Extract the (X, Y) coordinate from the center of the cell holding the provided text.  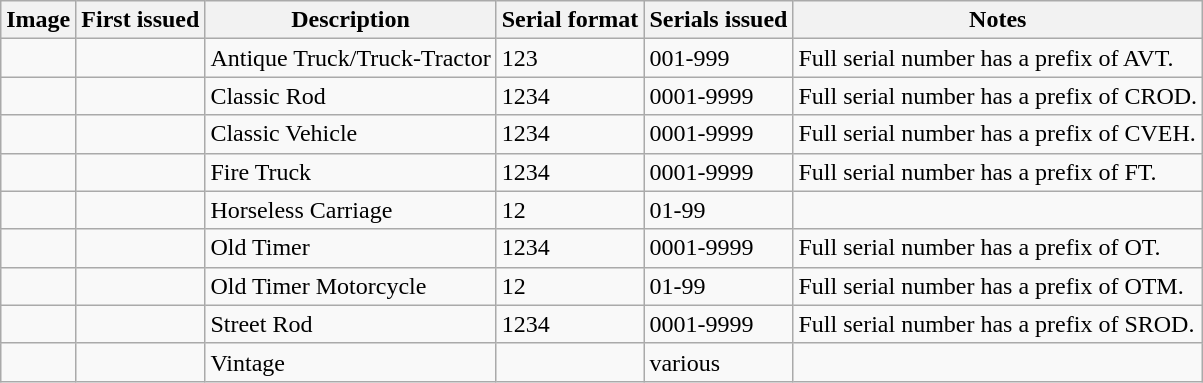
various (718, 362)
Old Timer (350, 248)
Full serial number has a prefix of FT. (998, 172)
Description (350, 20)
Antique Truck/Truck-Tractor (350, 58)
Full serial number has a prefix of CVEH. (998, 134)
Fire Truck (350, 172)
Full serial number has a prefix of SROD. (998, 324)
Serials issued (718, 20)
Full serial number has a prefix of AVT. (998, 58)
Serial format (570, 20)
Full serial number has a prefix of OT. (998, 248)
Classic Rod (350, 96)
Old Timer Motorcycle (350, 286)
Classic Vehicle (350, 134)
Street Rod (350, 324)
Image (38, 20)
001-999 (718, 58)
123 (570, 58)
First issued (140, 20)
Vintage (350, 362)
Full serial number has a prefix of OTM. (998, 286)
Notes (998, 20)
Full serial number has a prefix of CROD. (998, 96)
Horseless Carriage (350, 210)
